Provide the (X, Y) coordinate of the cell's center where the given text is located.  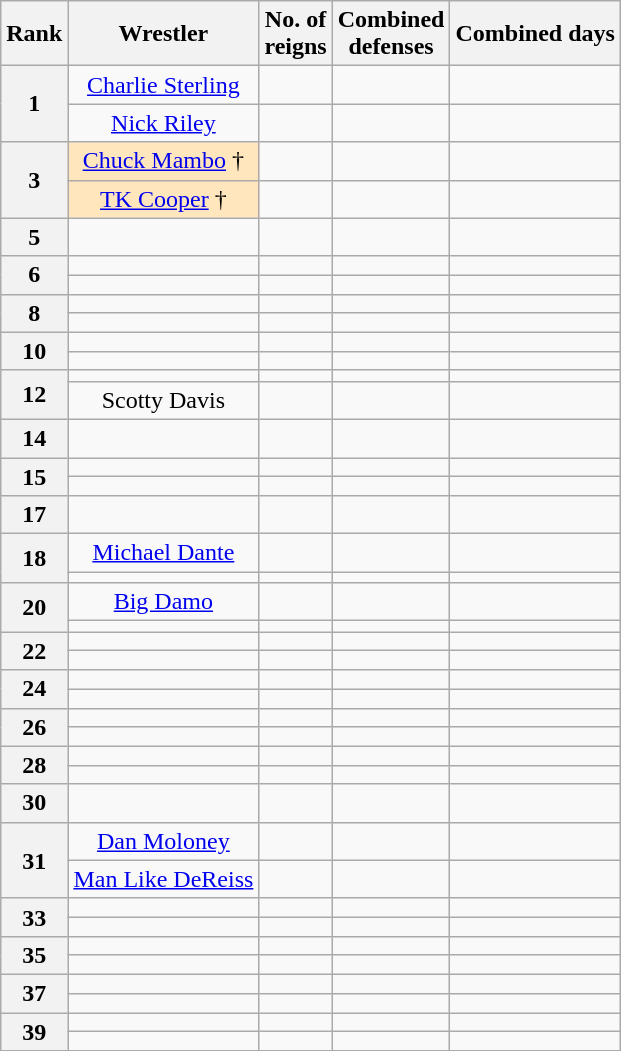
39 (34, 1031)
No. ofreigns (296, 34)
20 (34, 608)
TK Cooper † (164, 199)
5 (34, 237)
1 (34, 104)
Wrestler (164, 34)
31 (34, 860)
Combined days (535, 34)
35 (34, 955)
26 (34, 727)
6 (34, 275)
Dan Moloney (164, 841)
22 (34, 651)
14 (34, 438)
Scotty Davis (164, 400)
Nick Riley (164, 123)
33 (34, 917)
37 (34, 993)
Big Damo (164, 602)
3 (34, 180)
Combineddefenses (391, 34)
17 (34, 515)
28 (34, 765)
Chuck Mambo † (164, 161)
15 (34, 477)
8 (34, 313)
Rank (34, 34)
12 (34, 394)
Charlie Sterling (164, 85)
24 (34, 689)
18 (34, 558)
10 (34, 351)
Michael Dante (164, 553)
Man Like DeReiss (164, 879)
30 (34, 803)
